Locate the cell with the specified text and output its [x, y] center coordinate. 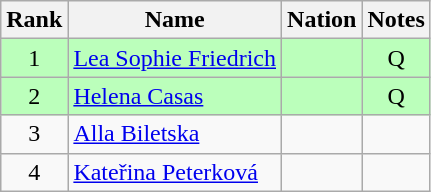
Helena Casas [175, 96]
Nation [322, 20]
Alla Biletska [175, 134]
2 [34, 96]
Name [175, 20]
Notes [396, 20]
Kateřina Peterková [175, 172]
3 [34, 134]
Rank [34, 20]
1 [34, 58]
4 [34, 172]
Lea Sophie Friedrich [175, 58]
